Find where the given text appears and provide that cell's center as [x, y] coordinate. 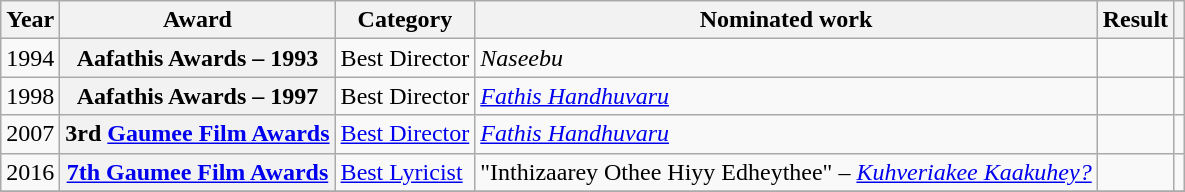
"Inthizaarey Othee Hiyy Edheythee" – Kuhveriakee Kaakuhey? [786, 172]
2007 [30, 134]
Result [1135, 20]
2016 [30, 172]
Year [30, 20]
Aafathis Awards – 1997 [198, 96]
1998 [30, 96]
Award [198, 20]
1994 [30, 58]
Aafathis Awards – 1993 [198, 58]
3rd Gaumee Film Awards [198, 134]
7th Gaumee Film Awards [198, 172]
Best Lyricist [405, 172]
Category [405, 20]
Nominated work [786, 20]
Naseebu [786, 58]
